Return the (X, Y) coordinate for the center point of the cell that contains the specified text.  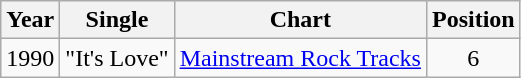
1990 (30, 58)
"It's Love" (117, 58)
6 (473, 58)
Single (117, 20)
Position (473, 20)
Chart (300, 20)
Year (30, 20)
Mainstream Rock Tracks (300, 58)
